Search for the cell housing the specified text and yield its [X, Y] center coordinate. 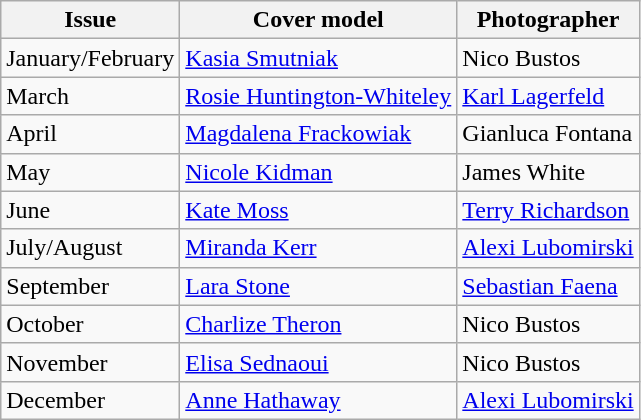
Lara Stone [318, 286]
Gianluca Fontana [548, 134]
June [90, 210]
Charlize Theron [318, 324]
September [90, 286]
Karl Lagerfeld [548, 96]
Rosie Huntington-Whiteley [318, 96]
Photographer [548, 20]
March [90, 96]
December [90, 400]
Miranda Kerr [318, 248]
April [90, 134]
Kasia Smutniak [318, 58]
Sebastian Faena [548, 286]
Kate Moss [318, 210]
Elisa Sednaoui [318, 362]
January/February [90, 58]
October [90, 324]
November [90, 362]
May [90, 172]
July/August [90, 248]
Anne Hathaway [318, 400]
Nicole Kidman [318, 172]
James White [548, 172]
Issue [90, 20]
Cover model [318, 20]
Terry Richardson [548, 210]
Magdalena Frackowiak [318, 134]
